Locate the cell with the specified text and output its [x, y] center coordinate. 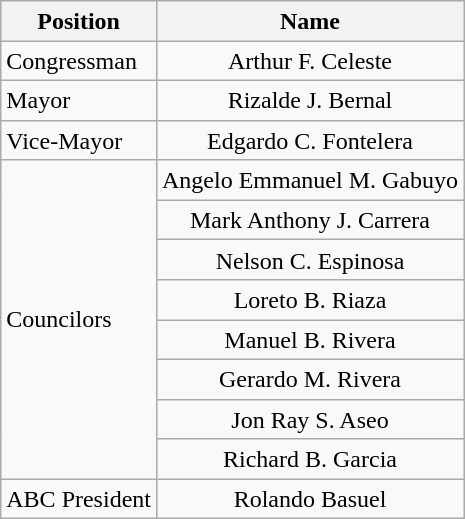
Rolando Basuel [310, 499]
Mayor [79, 100]
Name [310, 21]
Loreto B. Riaza [310, 300]
Richard B. Garcia [310, 459]
Angelo Emmanuel M. Gabuyo [310, 180]
Gerardo M. Rivera [310, 379]
Congressman [79, 61]
Edgardo C. Fontelera [310, 140]
Position [79, 21]
ABC President [79, 499]
Rizalde J. Bernal [310, 100]
Manuel B. Rivera [310, 340]
Mark Anthony J. Carrera [310, 220]
Jon Ray S. Aseo [310, 419]
Councilors [79, 320]
Arthur F. Celeste [310, 61]
Vice-Mayor [79, 140]
Nelson C. Espinosa [310, 260]
